Detect which cell encompasses the target text, then output its (x, y) center coordinate. 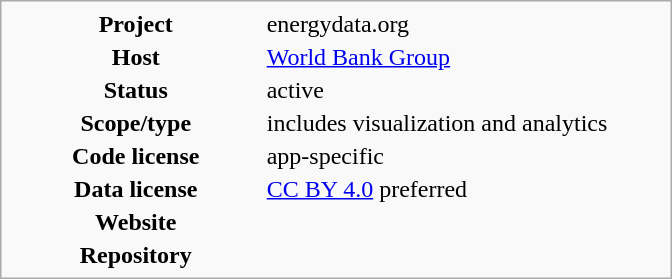
Host (136, 57)
Scope/type (136, 123)
Repository (136, 255)
Website (136, 222)
World Bank Group (464, 57)
Status (136, 90)
Data license (136, 189)
energydata.org (464, 24)
active (464, 90)
Code license (136, 156)
CC BY 4.0 preferred (464, 189)
Project (136, 24)
app-specific (464, 156)
includes visualization and analytics (464, 123)
